Search for the cell housing the specified text and yield its (x, y) center coordinate. 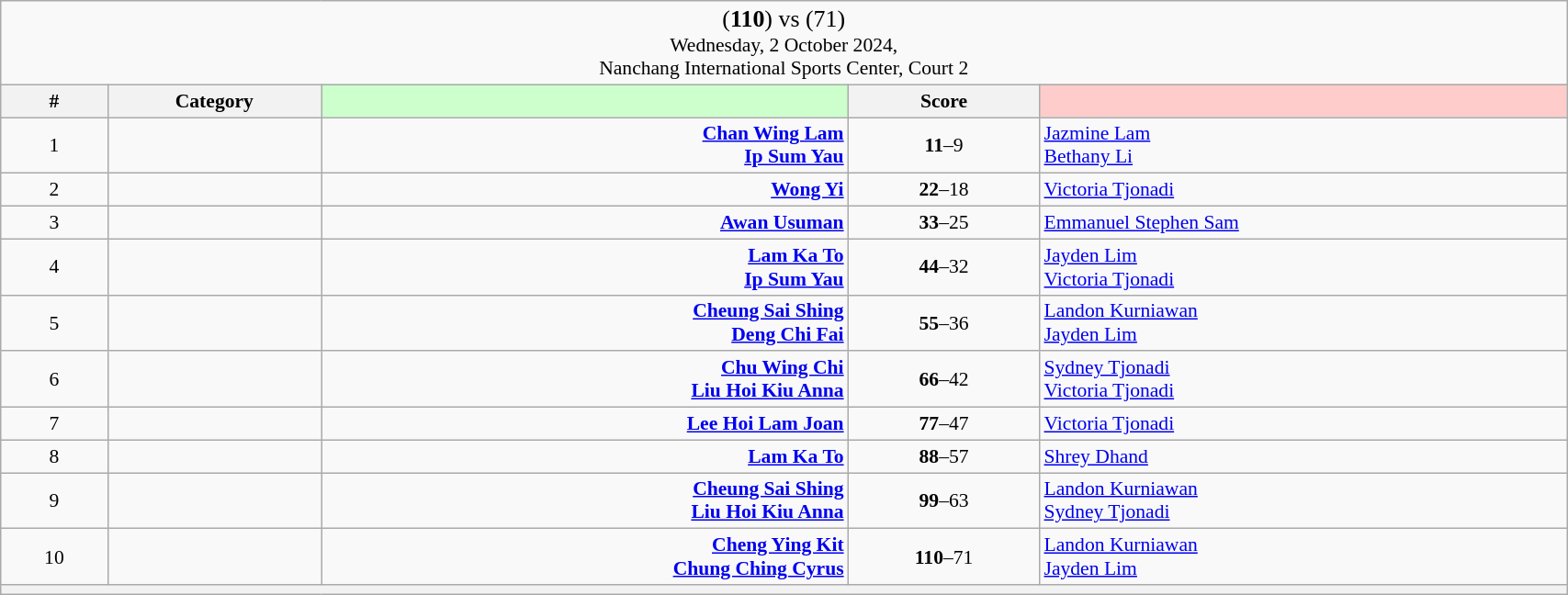
Shrey Dhand (1303, 456)
# (54, 101)
Sydney Tjonadi Victoria Tjonadi (1303, 380)
Awan Usuman (585, 223)
8 (54, 456)
Chu Wing Chi Liu Hoi Kiu Anna (585, 380)
66–42 (944, 380)
Landon Kurniawan Sydney Tjonadi (1303, 501)
Jayden Lim Victoria Tjonadi (1303, 266)
88–57 (944, 456)
10 (54, 556)
Score (944, 101)
3 (54, 223)
110–71 (944, 556)
33–25 (944, 223)
5 (54, 323)
Cheung Sai Shing Deng Chi Fai (585, 323)
6 (54, 380)
Emmanuel Stephen Sam (1303, 223)
2 (54, 190)
Lam Ka To Ip Sum Yau (585, 266)
55–36 (944, 323)
11–9 (944, 145)
Cheung Sai Shing Liu Hoi Kiu Anna (585, 501)
Lam Ka To (585, 456)
77–47 (944, 424)
99–63 (944, 501)
9 (54, 501)
Cheng Ying Kit Chung Ching Cyrus (585, 556)
4 (54, 266)
Wong Yi (585, 190)
(110) vs (71)Wednesday, 2 October 2024, Nanchang International Sports Center, Court 2 (784, 42)
44–32 (944, 266)
22–18 (944, 190)
7 (54, 424)
Category (215, 101)
Jazmine Lam Bethany Li (1303, 145)
Lee Hoi Lam Joan (585, 424)
Chan Wing Lam Ip Sum Yau (585, 145)
1 (54, 145)
